Return (X, Y) of the center of cell containing provided text 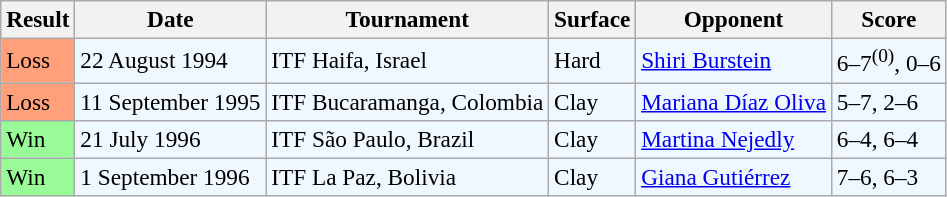
Mariana Díaz Oliva (734, 101)
Score (888, 19)
ITF La Paz, Bolivia (408, 177)
6–7(0), 0–6 (888, 60)
21 July 1996 (170, 139)
Martina Nejedly (734, 139)
Tournament (408, 19)
ITF Bucaramanga, Colombia (408, 101)
Shiri Burstein (734, 60)
11 September 1995 (170, 101)
5–7, 2–6 (888, 101)
Hard (592, 60)
Date (170, 19)
1 September 1996 (170, 177)
Giana Gutiérrez (734, 177)
Result (38, 19)
ITF São Paulo, Brazil (408, 139)
22 August 1994 (170, 60)
Opponent (734, 19)
Surface (592, 19)
ITF Haifa, Israel (408, 60)
7–6, 6–3 (888, 177)
6–4, 6–4 (888, 139)
